Output the [x, y] coordinate of the center of the cell containing the given text.  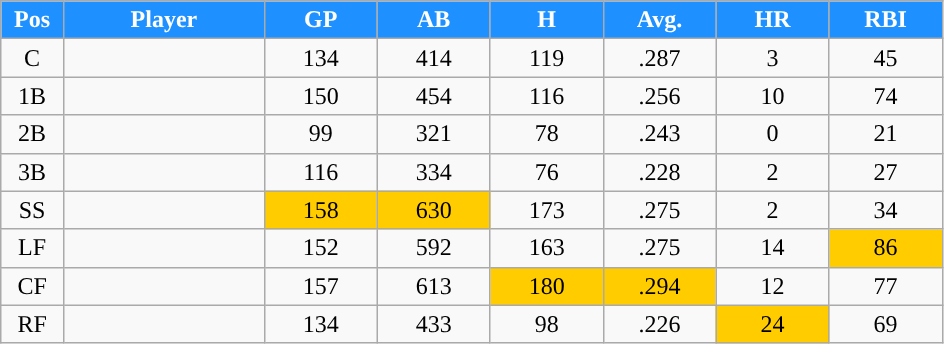
GP [320, 20]
152 [320, 248]
.243 [660, 134]
.228 [660, 172]
10 [772, 96]
613 [434, 286]
C [32, 58]
69 [886, 324]
433 [434, 324]
.287 [660, 58]
414 [434, 58]
34 [886, 210]
0 [772, 134]
163 [546, 248]
12 [772, 286]
150 [320, 96]
Player [164, 20]
27 [886, 172]
454 [434, 96]
86 [886, 248]
RBI [886, 20]
14 [772, 248]
180 [546, 286]
.294 [660, 286]
AB [434, 20]
157 [320, 286]
321 [434, 134]
.256 [660, 96]
76 [546, 172]
158 [320, 210]
24 [772, 324]
LF [32, 248]
78 [546, 134]
H [546, 20]
99 [320, 134]
Pos [32, 20]
CF [32, 286]
1B [32, 96]
RF [32, 324]
HR [772, 20]
74 [886, 96]
21 [886, 134]
.226 [660, 324]
2B [32, 134]
SS [32, 210]
3B [32, 172]
334 [434, 172]
3 [772, 58]
Avg. [660, 20]
98 [546, 324]
630 [434, 210]
119 [546, 58]
77 [886, 286]
45 [886, 58]
173 [546, 210]
592 [434, 248]
